Scan for the cell matching the given text and deliver its (x, y) coordinate at center. 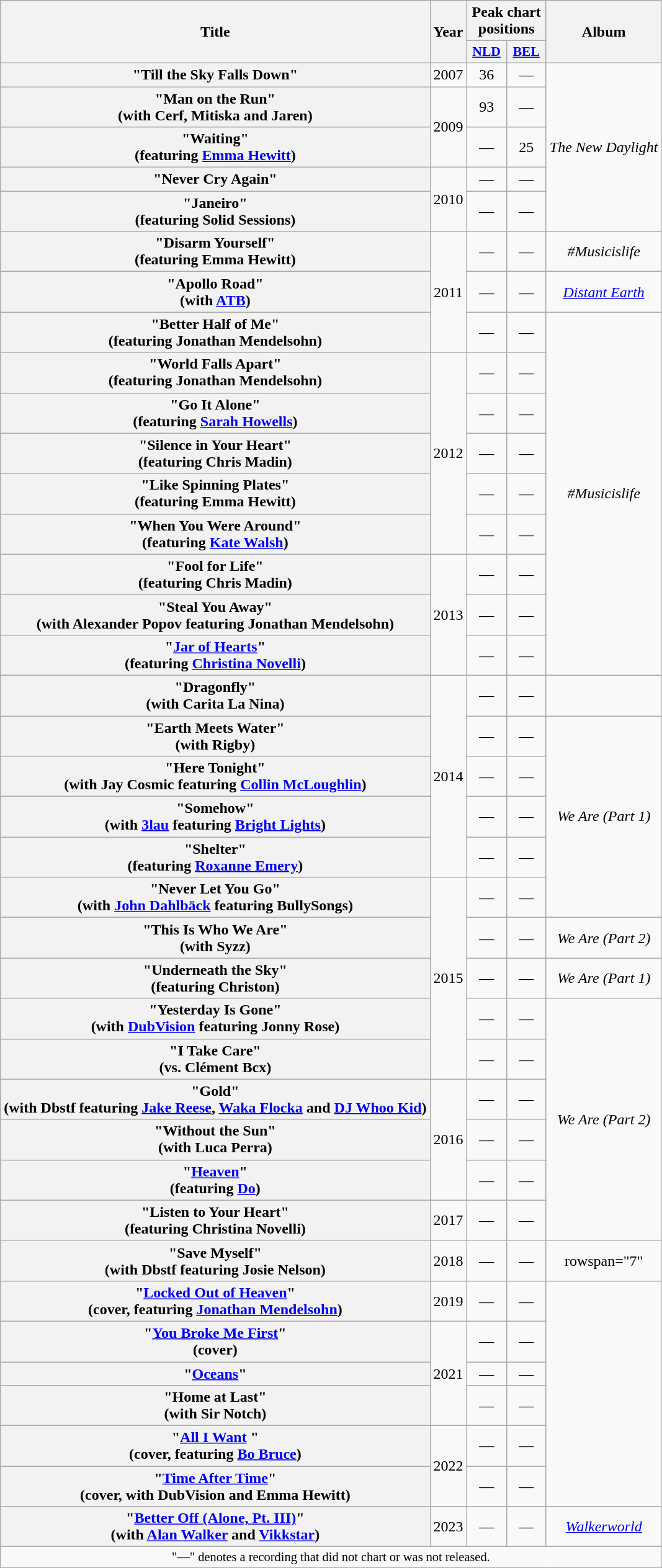
"Home at Last" (with Sir Notch) (215, 1406)
"Oceans" (215, 1373)
"Save Myself"(with Dbstf featuring Josie Nelson) (215, 1261)
"Here Tonight"(with Jay Cosmic featuring Collin McLoughlin) (215, 777)
"Locked Out of Heaven" (cover, featuring Jonathan Mendelsohn) (215, 1301)
2011 (448, 292)
"Better Off (Alone, Pt. III)" (with Alan Walker and Vikkstar) (215, 1526)
2010 (448, 200)
"This Is Who We Are"(with Syzz) (215, 938)
"Listen to Your Heart" (featuring Christina Novelli) (215, 1220)
"You Broke Me First" (cover) (215, 1342)
"Like Spinning Plates"(featuring Emma Hewitt) (215, 494)
2009 (448, 127)
2019 (448, 1301)
"—" denotes a recording that did not chart or was not released. (331, 1557)
2014 (448, 776)
"Better Half of Me"(featuring Jonathan Mendelsohn) (215, 333)
Year (448, 32)
2012 (448, 453)
"Yesterday Is Gone"(with DubVision featuring Jonny Rose) (215, 1019)
2018 (448, 1261)
"Never Let You Go"(with John Dahlbäck featuring BullySongs) (215, 897)
25 (526, 148)
2007 (448, 74)
2017 (448, 1220)
"Silence in Your Heart"(featuring Chris Madin) (215, 453)
"Apollo Road"(with ATB) (215, 292)
2021 (448, 1373)
"Steal You Away"(with Alexander Popov featuring Jonathan Mendelsohn) (215, 614)
"Till the Sky Falls Down" (215, 74)
Album (604, 32)
"Dragonfly"(with Carita La Nina) (215, 695)
"World Falls Apart"(featuring Jonathan Mendelsohn) (215, 372)
2016 (448, 1139)
93 (486, 107)
"Shelter"(featuring Roxanne Emery) (215, 858)
rowspan="7" (604, 1261)
"When You Were Around"(featuring Kate Walsh) (215, 534)
"Go It Alone"(featuring Sarah Howells) (215, 413)
2022 (448, 1466)
"Earth Meets Water"(with Rigby) (215, 736)
"Janeiro"(featuring Solid Sessions) (215, 211)
"Disarm Yourself"(featuring Emma Hewitt) (215, 252)
"Heaven"(featuring Do) (215, 1180)
NLD (486, 52)
"Somehow"(with 3lau featuring Bright Lights) (215, 817)
The New Daylight (604, 146)
Distant Earth (604, 292)
Walkerworld (604, 1526)
"All I Want " (cover, featuring Bo Bruce) (215, 1446)
"Jar of Hearts"(featuring Christina Novelli) (215, 655)
2013 (448, 614)
Title (215, 32)
"Never Cry Again" (215, 179)
"Man on the Run"(with Cerf, Mitiska and Jaren) (215, 107)
"Gold"(with Dbstf featuring Jake Reese, Waka Flocka and DJ Whoo Kid) (215, 1100)
2015 (448, 978)
"Time After Time" (cover, with DubVision and Emma Hewitt) (215, 1487)
"I Take Care"(vs. Clément Bcx) (215, 1059)
36 (486, 74)
"Waiting"(featuring Emma Hewitt) (215, 148)
"Fool for Life"(featuring Chris Madin) (215, 575)
"Underneath the Sky"(featuring Christon) (215, 978)
"Without the Sun"(with Luca Perra) (215, 1139)
2023 (448, 1526)
BEL (526, 52)
Peak chart positions (506, 21)
